Extract the (x, y) coordinate from the center of the cell holding the provided text.  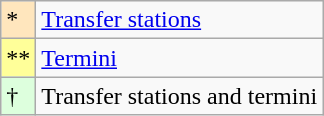
Transfer stations (180, 20)
Transfer stations and termini (180, 96)
* (18, 20)
† (18, 96)
** (18, 58)
Termini (180, 58)
